Extract the (x, y) coordinate from the center of the cell holding the provided text.  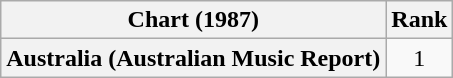
Australia (Australian Music Report) (194, 58)
1 (420, 58)
Chart (1987) (194, 20)
Rank (420, 20)
